Extract the [X, Y] coordinate from the center of the cell holding the provided text.  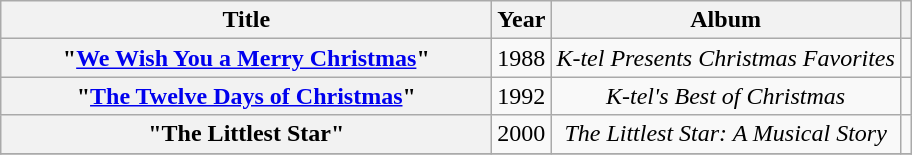
"The Littlest Star" [246, 134]
2000 [522, 134]
K-tel Presents Christmas Favorites [726, 58]
1992 [522, 96]
The Littlest Star: A Musical Story [726, 134]
K-tel's Best of Christmas [726, 96]
"The Twelve Days of Christmas" [246, 96]
Year [522, 20]
"We Wish You a Merry Christmas" [246, 58]
Title [246, 20]
1988 [522, 58]
Album [726, 20]
